Capture the cell that displays the provided text and extract its [X, Y] central coordinate. 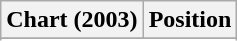
Chart (2003) [72, 20]
Position [190, 20]
